Find where the given text appears and provide that cell's center as [X, Y] coordinate. 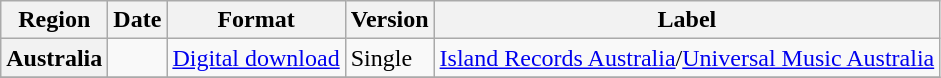
Digital download [256, 58]
Australia [54, 58]
Label [687, 20]
Single [390, 58]
Region [54, 20]
Island Records Australia/Universal Music Australia [687, 58]
Format [256, 20]
Date [138, 20]
Version [390, 20]
